Output the (X, Y) coordinate of the center of the cell containing the given text.  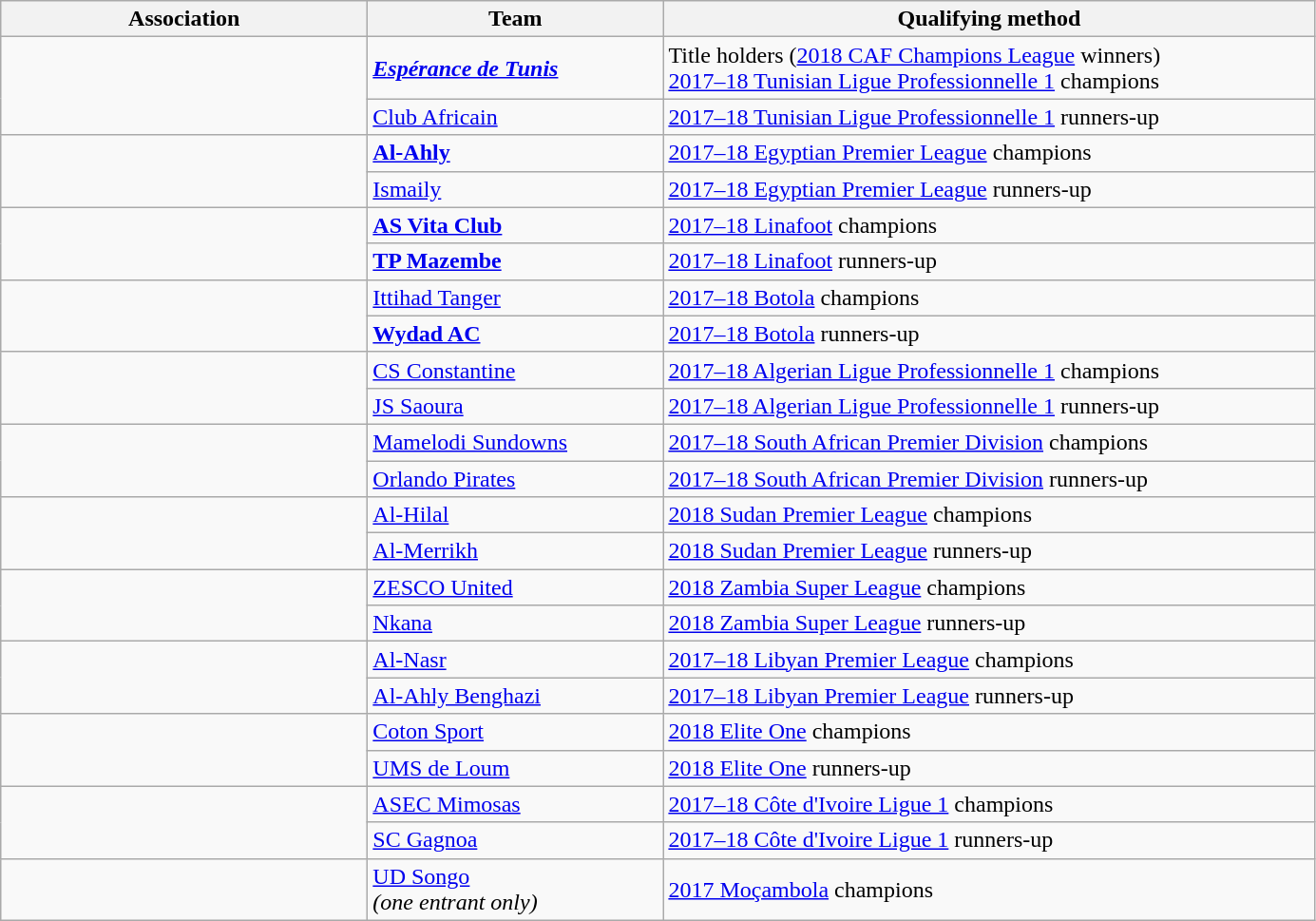
2017–18 Linafoot champions (989, 225)
2018 Zambia Super League champions (989, 587)
Al-Hilal (515, 515)
Wydad AC (515, 334)
2018 Sudan Premier League runners-up (989, 551)
Association (184, 19)
2017–18 Algerian Ligue Professionnelle 1 champions (989, 370)
2017–18 Egyptian Premier League runners-up (989, 189)
CS Constantine (515, 370)
2017–18 Côte d'Ivoire Ligue 1 champions (989, 804)
2017–18 South African Premier Division runners-up (989, 478)
ZESCO United (515, 587)
UD Songo(one entrant only) (515, 890)
2017–18 Côte d'Ivoire Ligue 1 runners-up (989, 840)
Ittihad Tanger (515, 297)
2018 Elite One champions (989, 732)
2017–18 Libyan Premier League champions (989, 660)
Club Africain (515, 117)
AS Vita Club (515, 225)
2017–18 Tunisian Ligue Professionnelle 1 runners-up (989, 117)
2018 Zambia Super League runners-up (989, 624)
2017–18 Botola runners-up (989, 334)
2017–18 South African Premier Division champions (989, 442)
2017–18 Egyptian Premier League champions (989, 153)
Nkana (515, 624)
Al-Merrikh (515, 551)
Title holders (2018 CAF Champions League winners)2017–18 Tunisian Ligue Professionnelle 1 champions (989, 68)
TP Mazembe (515, 261)
SC Gagnoa (515, 840)
UMS de Loum (515, 768)
2017–18 Libyan Premier League runners-up (989, 696)
Orlando Pirates (515, 478)
Espérance de Tunis (515, 68)
2018 Elite One runners-up (989, 768)
Qualifying method (989, 19)
2017 Moçambola champions (989, 890)
Al-Nasr (515, 660)
2018 Sudan Premier League champions (989, 515)
Team (515, 19)
Mamelodi Sundowns (515, 442)
2017–18 Botola champions (989, 297)
2017–18 Algerian Ligue Professionnelle 1 runners-up (989, 406)
Al-Ahly Benghazi (515, 696)
2017–18 Linafoot runners-up (989, 261)
Coton Sport (515, 732)
ASEC Mimosas (515, 804)
JS Saoura (515, 406)
Al-Ahly (515, 153)
Ismaily (515, 189)
